Pinpoint the cell where the given text exists, returning its (x, y) midpoint coordinate. 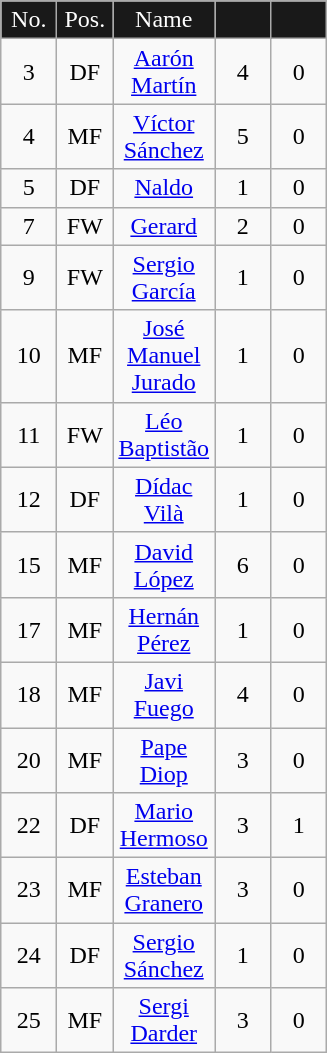
24 (29, 956)
9 (29, 278)
23 (29, 890)
12 (29, 500)
25 (29, 1020)
17 (29, 630)
22 (29, 826)
Aarón Martín (164, 72)
Víctor Sánchez (164, 136)
15 (29, 564)
6 (243, 564)
Sergi Darder (164, 1020)
David López (164, 564)
Pos. (85, 20)
Sergio Sánchez (164, 956)
Name (164, 20)
2 (243, 226)
No. (29, 20)
10 (29, 356)
18 (29, 694)
Sergio García (164, 278)
Mario Hermoso (164, 826)
Dídac Vilà (164, 500)
Hernán Pérez (164, 630)
7 (29, 226)
11 (29, 434)
Pape Diop (164, 760)
Javi Fuego (164, 694)
Léo Baptistão (164, 434)
Naldo (164, 188)
Esteban Granero (164, 890)
20 (29, 760)
Gerard (164, 226)
José Manuel Jurado (164, 356)
